Scan for the cell matching the given text and deliver its [X, Y] coordinate at center. 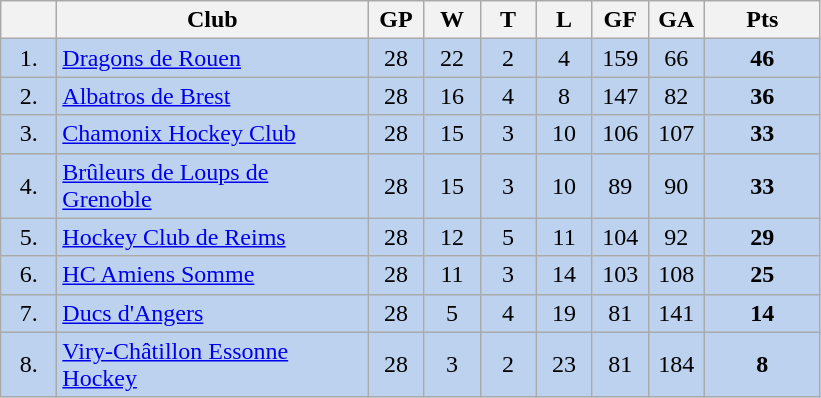
82 [676, 96]
106 [620, 134]
Ducs d'Angers [212, 313]
L [564, 20]
36 [762, 96]
184 [676, 364]
103 [620, 275]
Brûleurs de Loups de Grenoble [212, 186]
3. [29, 134]
Club [212, 20]
Viry-Châtillon Essonne Hockey‎ [212, 364]
T [508, 20]
25 [762, 275]
Hockey Club de Reims [212, 237]
16 [452, 96]
46 [762, 58]
22 [452, 58]
1. [29, 58]
4. [29, 186]
Chamonix Hockey Club [212, 134]
89 [620, 186]
104 [620, 237]
Albatros de Brest [212, 96]
W [452, 20]
5. [29, 237]
108 [676, 275]
19 [564, 313]
12 [452, 237]
Dragons de Rouen [212, 58]
66 [676, 58]
GP [396, 20]
2. [29, 96]
7. [29, 313]
GA [676, 20]
107 [676, 134]
GF [620, 20]
141 [676, 313]
147 [620, 96]
159 [620, 58]
HC Amiens Somme [212, 275]
90 [676, 186]
29 [762, 237]
Pts [762, 20]
6. [29, 275]
92 [676, 237]
8. [29, 364]
23 [564, 364]
